Return [x, y] of the center of cell containing provided text 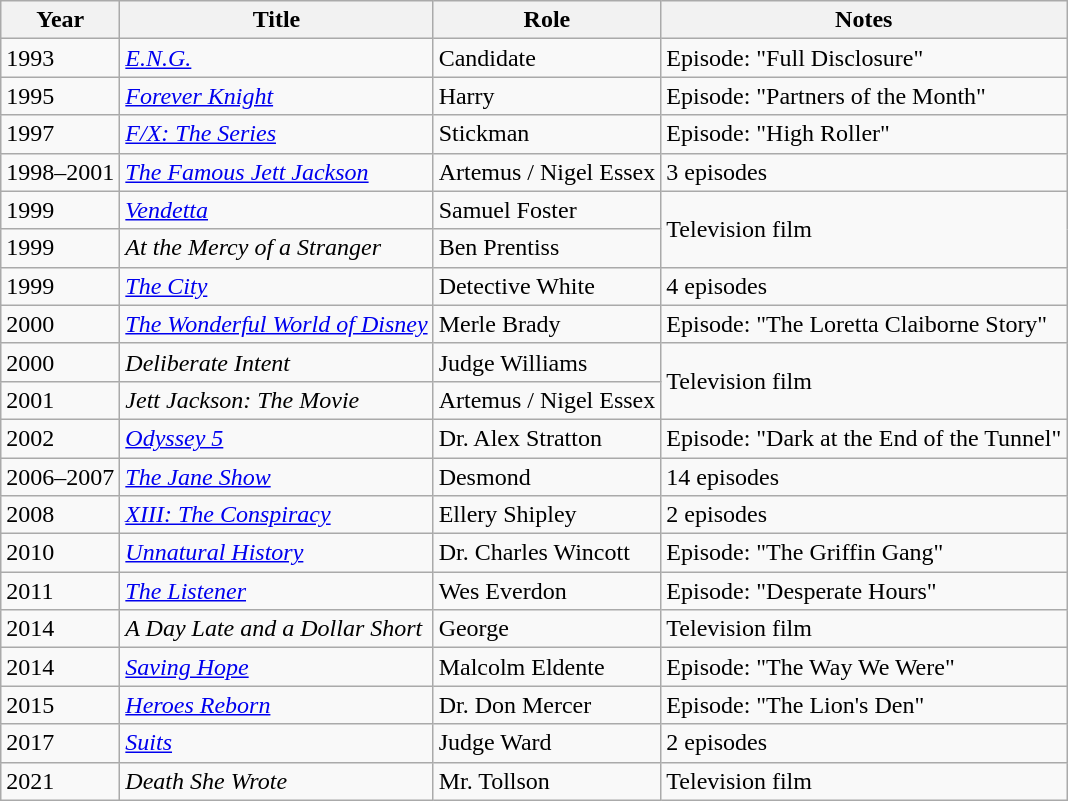
Suits [276, 743]
2015 [60, 705]
George [547, 629]
Desmond [547, 477]
Harry [547, 96]
The Wonderful World of Disney [276, 324]
Episode: "Dark at the End of the Tunnel" [864, 438]
XIII: The Conspiracy [276, 515]
1995 [60, 96]
Episode: "High Roller" [864, 134]
Episode: "Partners of the Month" [864, 96]
Unnatural History [276, 553]
Notes [864, 20]
2021 [60, 781]
Merle Brady [547, 324]
Vendetta [276, 210]
At the Mercy of a Stranger [276, 248]
Heroes Reborn [276, 705]
Dr. Don Mercer [547, 705]
Dr. Charles Wincott [547, 553]
Mr. Tollson [547, 781]
Detective White [547, 286]
E.N.G. [276, 58]
1997 [60, 134]
2010 [60, 553]
Role [547, 20]
2017 [60, 743]
The City [276, 286]
2002 [60, 438]
1993 [60, 58]
Forever Knight [276, 96]
Year [60, 20]
1998–2001 [60, 172]
Title [276, 20]
Saving Hope [276, 667]
Jett Jackson: The Movie [276, 400]
Death She Wrote [276, 781]
Samuel Foster [547, 210]
3 episodes [864, 172]
Deliberate Intent [276, 362]
Episode: "The Lion's Den" [864, 705]
Ben Prentiss [547, 248]
4 episodes [864, 286]
2011 [60, 591]
The Jane Show [276, 477]
Odyssey 5 [276, 438]
2001 [60, 400]
Episode: "Desperate Hours" [864, 591]
The Famous Jett Jackson [276, 172]
14 episodes [864, 477]
Malcolm Eldente [547, 667]
Stickman [547, 134]
The Listener [276, 591]
Episode: "The Loretta Claiborne Story" [864, 324]
Candidate [547, 58]
Episode: "The Way We Were" [864, 667]
2006–2007 [60, 477]
Judge Ward [547, 743]
F/X: The Series [276, 134]
Wes Everdon [547, 591]
Episode: "The Griffin Gang" [864, 553]
2008 [60, 515]
Dr. Alex Stratton [547, 438]
Episode: "Full Disclosure" [864, 58]
Judge Williams [547, 362]
A Day Late and a Dollar Short [276, 629]
Ellery Shipley [547, 515]
